Determine the [x, y] coordinate at the center of the cell enclosing the given text.  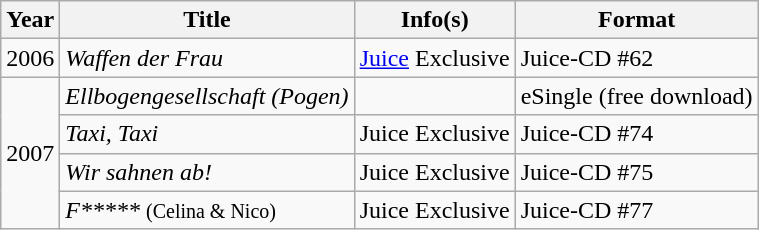
Juice-CD #77 [636, 210]
Juice-CD #75 [636, 172]
Info(s) [434, 20]
2007 [30, 153]
F***** (Celina & Nico) [207, 210]
2006 [30, 58]
Format [636, 20]
Juice-CD #62 [636, 58]
Waffen der Frau [207, 58]
Wir sahnen ab! [207, 172]
Juice-CD #74 [636, 134]
Title [207, 20]
eSingle (free download) [636, 96]
Ellbogengesellschaft (Pogen) [207, 96]
Year [30, 20]
Taxi, Taxi [207, 134]
